Provide the (x, y) coordinate of the cell's center where the given text is located.  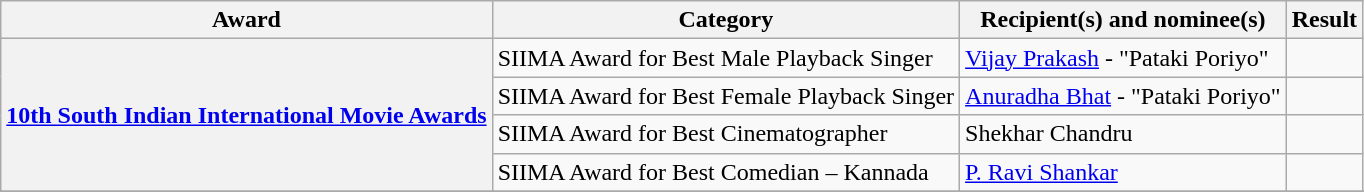
SIIMA Award for Best Comedian – Kannada (726, 172)
SIIMA Award for Best Cinematographer (726, 134)
Result (1324, 20)
SIIMA Award for Best Female Playback Singer (726, 96)
Award (246, 20)
Category (726, 20)
Shekhar Chandru (1124, 134)
Anuradha Bhat - "Pataki Poriyo" (1124, 96)
10th South Indian International Movie Awards (246, 115)
Vijay Prakash - "Pataki Poriyo" (1124, 58)
Recipient(s) and nominee(s) (1124, 20)
P. Ravi Shankar (1124, 172)
SIIMA Award for Best Male Playback Singer (726, 58)
